Search for the cell housing the specified text and yield its (x, y) center coordinate. 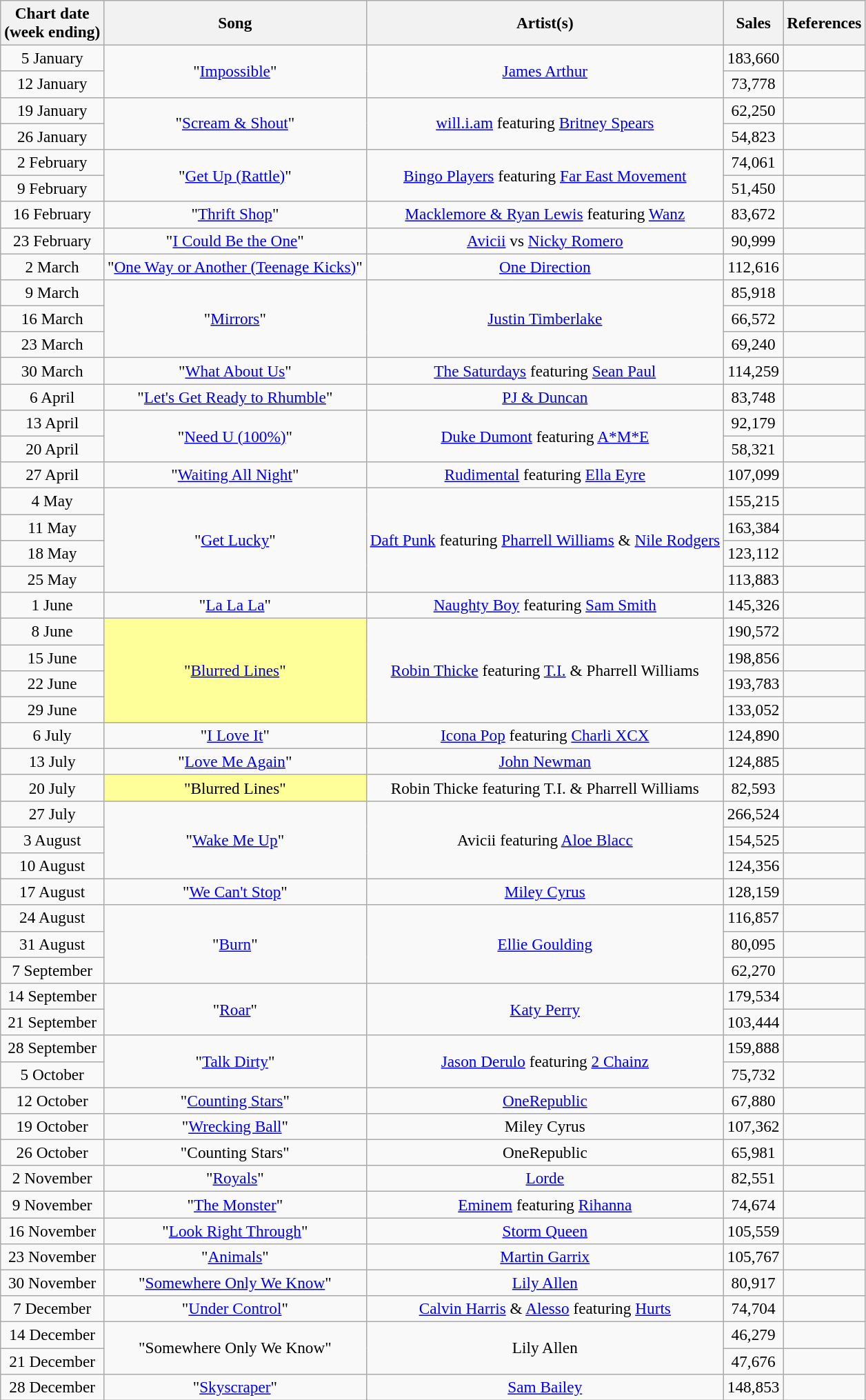
Artist(s) (545, 22)
123,112 (753, 553)
112,616 (753, 266)
27 April (52, 475)
"Royals" (236, 1179)
"Thrift Shop" (236, 214)
6 July (52, 735)
15 June (52, 657)
2 November (52, 1179)
62,250 (753, 110)
124,890 (753, 735)
103,444 (753, 1022)
74,674 (753, 1204)
7 September (52, 970)
"Get Lucky" (236, 539)
"I Could Be the One" (236, 241)
Lorde (545, 1179)
One Direction (545, 266)
Sam Bailey (545, 1387)
67,880 (753, 1100)
Katy Perry (545, 1009)
The Saturdays featuring Sean Paul (545, 370)
69,240 (753, 345)
Jason Derulo featuring 2 Chainz (545, 1061)
30 November (52, 1283)
"Need U (100%)" (236, 436)
31 August (52, 944)
Rudimental featuring Ella Eyre (545, 475)
179,534 (753, 996)
16 March (52, 319)
13 April (52, 423)
51,450 (753, 188)
82,593 (753, 788)
"We Can't Stop" (236, 892)
Icona Pop featuring Charli XCX (545, 735)
8 June (52, 631)
2 February (52, 162)
9 March (52, 292)
11 May (52, 527)
Eminem featuring Rihanna (545, 1204)
14 September (52, 996)
133,052 (753, 710)
73,778 (753, 84)
"I Love It" (236, 735)
163,384 (753, 527)
82,551 (753, 1179)
74,704 (753, 1309)
25 May (52, 579)
124,885 (753, 761)
21 September (52, 1022)
"One Way or Another (Teenage Kicks)" (236, 266)
114,259 (753, 370)
"Get Up (Rattle)" (236, 175)
6 April (52, 397)
16 February (52, 214)
116,857 (753, 918)
190,572 (753, 631)
266,524 (753, 814)
"Under Control" (236, 1309)
James Arthur (545, 71)
85,918 (753, 292)
"Let's Get Ready to Rhumble" (236, 397)
"Impossible" (236, 71)
47,676 (753, 1361)
145,326 (753, 605)
26 January (52, 136)
"Wrecking Ball" (236, 1126)
19 October (52, 1126)
80,095 (753, 944)
105,559 (753, 1230)
2 March (52, 266)
John Newman (545, 761)
Duke Dumont featuring A*M*E (545, 436)
22 June (52, 683)
4 May (52, 501)
12 October (52, 1100)
Ellie Goulding (545, 943)
27 July (52, 814)
24 August (52, 918)
148,853 (753, 1387)
155,215 (753, 501)
23 March (52, 345)
29 June (52, 710)
193,783 (753, 683)
"Wake Me Up" (236, 840)
20 April (52, 449)
Daft Punk featuring Pharrell Williams & Nile Rodgers (545, 539)
9 February (52, 188)
66,572 (753, 319)
Sales (753, 22)
92,179 (753, 423)
"Look Right Through" (236, 1230)
107,099 (753, 475)
Justin Timberlake (545, 319)
28 September (52, 1048)
"Animals" (236, 1257)
Chart date(week ending) (52, 22)
65,981 (753, 1152)
12 January (52, 84)
"Talk Dirty" (236, 1061)
3 August (52, 839)
"Burn" (236, 943)
154,525 (753, 839)
46,279 (753, 1334)
"Skyscraper" (236, 1387)
Avicii vs Nicky Romero (545, 241)
PJ & Duncan (545, 397)
"Roar" (236, 1009)
21 December (52, 1361)
13 July (52, 761)
Calvin Harris & Alesso featuring Hurts (545, 1309)
"What About Us" (236, 370)
90,999 (753, 241)
Macklemore & Ryan Lewis featuring Wanz (545, 214)
159,888 (753, 1048)
75,732 (753, 1074)
14 December (52, 1334)
"La La La" (236, 605)
"Love Me Again" (236, 761)
17 August (52, 892)
19 January (52, 110)
16 November (52, 1230)
23 February (52, 241)
Martin Garrix (545, 1257)
58,321 (753, 449)
"The Monster" (236, 1204)
"Mirrors" (236, 319)
124,356 (753, 866)
Song (236, 22)
83,672 (753, 214)
Storm Queen (545, 1230)
Avicii featuring Aloe Blacc (545, 840)
62,270 (753, 970)
107,362 (753, 1126)
74,061 (753, 162)
83,748 (753, 397)
113,883 (753, 579)
References (825, 22)
198,856 (753, 657)
128,159 (753, 892)
23 November (52, 1257)
1 June (52, 605)
"Scream & Shout" (236, 123)
20 July (52, 788)
Naughty Boy featuring Sam Smith (545, 605)
7 December (52, 1309)
9 November (52, 1204)
28 December (52, 1387)
Bingo Players featuring Far East Movement (545, 175)
10 August (52, 866)
will.i.am featuring Britney Spears (545, 123)
5 October (52, 1074)
"Waiting All Night" (236, 475)
26 October (52, 1152)
18 May (52, 553)
80,917 (753, 1283)
30 March (52, 370)
183,660 (753, 58)
105,767 (753, 1257)
54,823 (753, 136)
5 January (52, 58)
